Extract the [x, y] coordinate from the center of the cell holding the provided text.  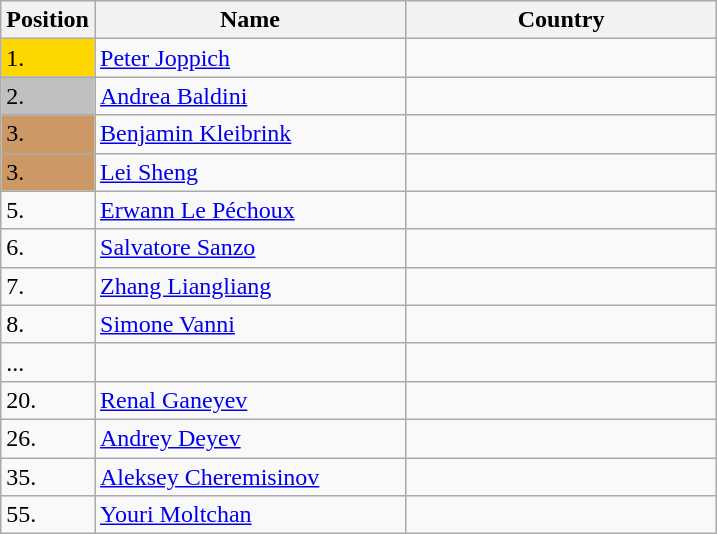
26. [48, 438]
7. [48, 286]
20. [48, 400]
Aleksey Cheremisinov [250, 477]
Simone Vanni [250, 324]
Name [250, 20]
Peter Joppich [250, 58]
Lei Sheng [250, 172]
Andrea Baldini [250, 96]
... [48, 362]
5. [48, 210]
Salvatore Sanzo [250, 248]
55. [48, 515]
Erwann Le Péchoux [250, 210]
Country [562, 20]
1. [48, 58]
Zhang Liangliang [250, 286]
Benjamin Kleibrink [250, 134]
Position [48, 20]
6. [48, 248]
Andrey Deyev [250, 438]
35. [48, 477]
8. [48, 324]
2. [48, 96]
Renal Ganeyev [250, 400]
Youri Moltchan [250, 515]
